Identify which cell holds the provided text, then report its [X, Y] central coordinate. 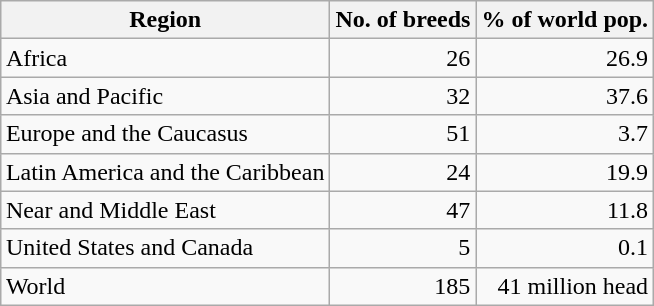
185 [403, 286]
47 [403, 210]
26 [403, 58]
Asia and Pacific [165, 96]
3.7 [565, 134]
19.9 [565, 172]
% of world pop. [565, 20]
Near and Middle East [165, 210]
No. of breeds [403, 20]
0.1 [565, 248]
32 [403, 96]
Latin America and the Caribbean [165, 172]
Region [165, 20]
5 [403, 248]
51 [403, 134]
Africa [165, 58]
26.9 [565, 58]
11.8 [565, 210]
Europe and the Caucasus [165, 134]
37.6 [565, 96]
41 million head [565, 286]
24 [403, 172]
United States and Canada [165, 248]
World [165, 286]
